Extract the [x, y] coordinate from the center of the cell holding the provided text.  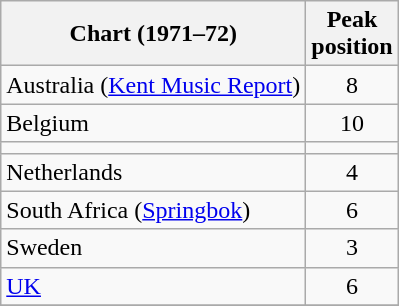
Sweden [154, 248]
8 [352, 85]
Chart (1971–72) [154, 34]
South Africa (Springbok) [154, 210]
Peakposition [352, 34]
4 [352, 172]
10 [352, 123]
UK [154, 286]
3 [352, 248]
Belgium [154, 123]
Australia (Kent Music Report) [154, 85]
Netherlands [154, 172]
